Find where the given text appears and provide that cell's center as [x, y] coordinate. 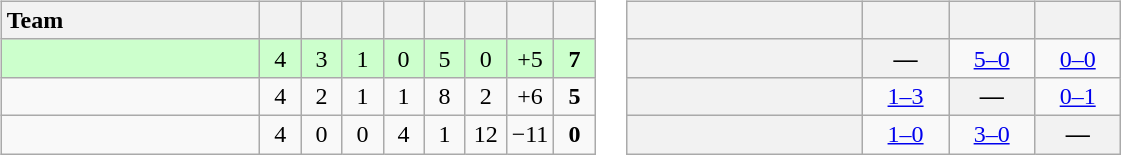
8 [444, 96]
+6 [530, 96]
3 [322, 58]
+5 [530, 58]
0–0 [1078, 58]
7 [574, 58]
3–0 [992, 134]
Team [130, 20]
0–1 [1078, 96]
1–0 [906, 134]
−11 [530, 134]
12 [486, 134]
1–3 [906, 96]
5–0 [992, 58]
